Provide the [x, y] coordinate of the cell's center where the given text is located.  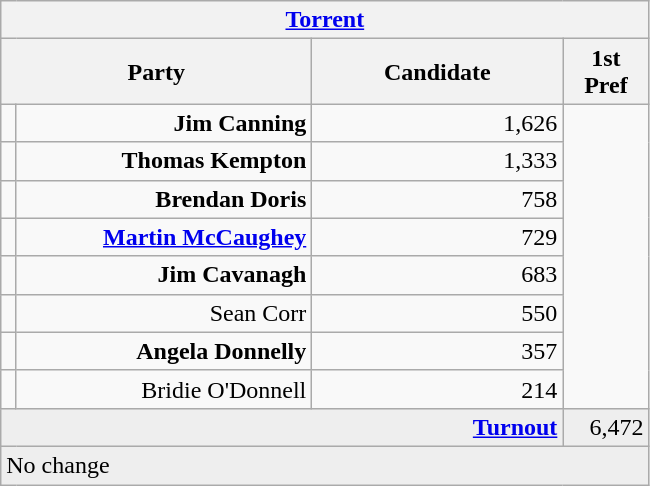
729 [438, 237]
683 [438, 275]
758 [438, 199]
Sean Corr [164, 313]
Jim Canning [164, 123]
Torrent [325, 20]
1st Pref [606, 72]
Thomas Kempton [164, 161]
1,626 [438, 123]
No change [325, 465]
6,472 [606, 427]
Martin McCaughey [164, 237]
Party [156, 72]
Turnout [282, 427]
550 [438, 313]
1,333 [438, 161]
Jim Cavanagh [164, 275]
Angela Donnelly [164, 351]
Brendan Doris [164, 199]
214 [438, 389]
Candidate [438, 72]
Bridie O'Donnell [164, 389]
357 [438, 351]
